Capture the cell that displays the provided text and extract its [X, Y] central coordinate. 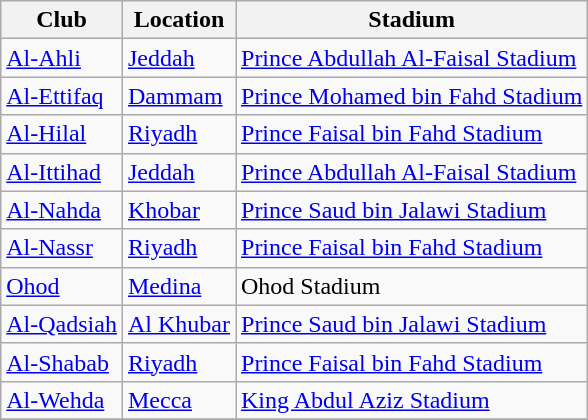
Khobar [178, 210]
Al-Qadsiah [62, 324]
Al-Ettifaq [62, 96]
Dammam [178, 96]
Mecca [178, 400]
Medina [178, 286]
Al-Shabab [62, 362]
Al-Wehda [62, 400]
Prince Mohamed bin Fahd Stadium [412, 96]
Al-Nahda [62, 210]
Ohod [62, 286]
Al-Nassr [62, 248]
Stadium [412, 20]
King Abdul Aziz Stadium [412, 400]
Club [62, 20]
Al Khubar [178, 324]
Al-Ittihad [62, 172]
Location [178, 20]
Al-Hilal [62, 134]
Al-Ahli [62, 58]
Ohod Stadium [412, 286]
